Locate the cell with the specified text and output its [X, Y] center coordinate. 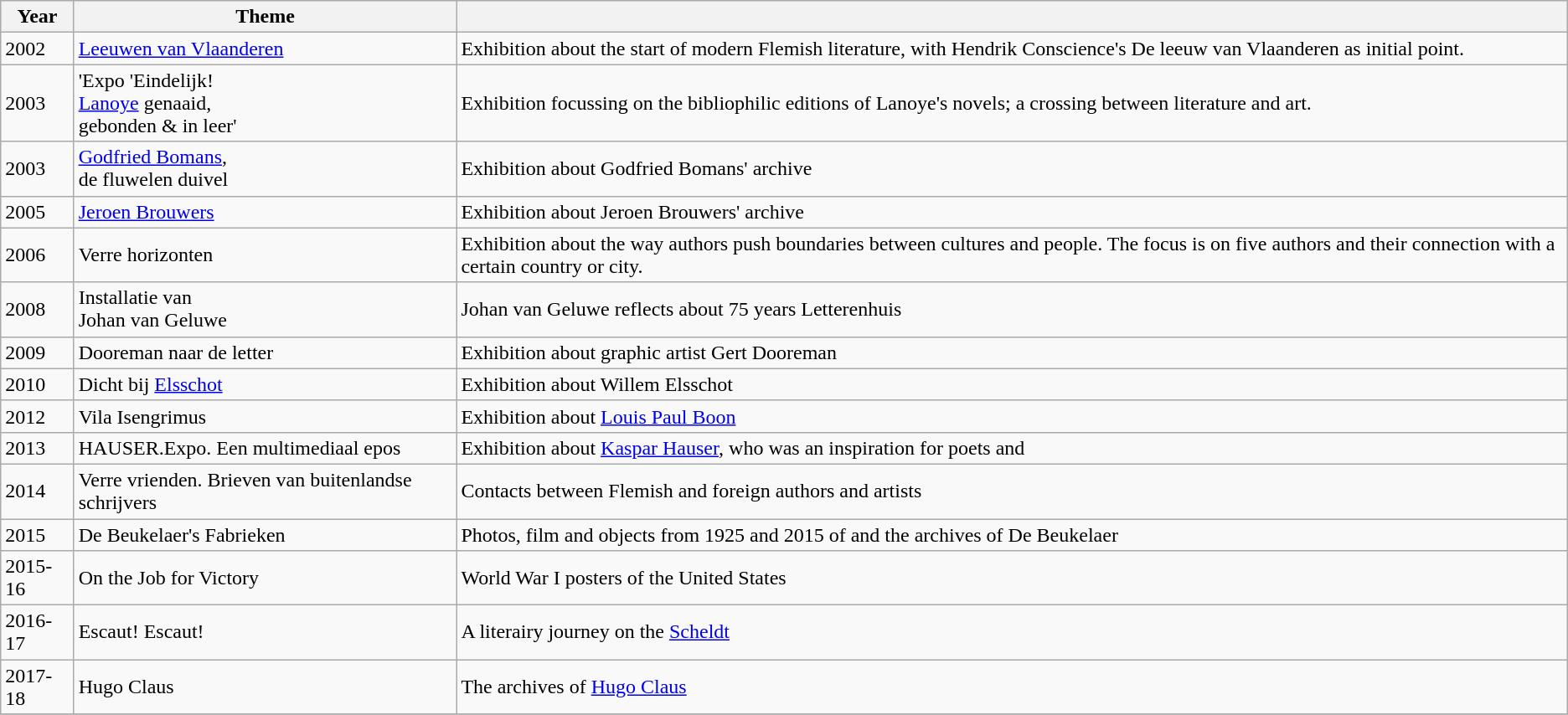
2013 [37, 448]
On the Job for Victory [265, 578]
Verre horizonten [265, 255]
Year [37, 17]
Photos, film and objects from 1925 and 2015 of and the archives of De Beukelaer [1012, 535]
'Expo 'Eindelijk! Lanoye genaaid, gebonden & in leer' [265, 103]
Exhibition about Jeroen Brouwers' archive [1012, 212]
2014 [37, 491]
Verre vrienden. Brieven van buitenlandse schrijvers [265, 491]
Exhibition about Louis Paul Boon [1012, 416]
2017-18 [37, 687]
Theme [265, 17]
Exhibition about Godfried Bomans' archive [1012, 169]
Exhibition about Kaspar Hauser, who was an inspiration for poets and [1012, 448]
The archives of Hugo Claus [1012, 687]
Exhibition focussing on the bibliophilic editions of Lanoye's novels; a crossing between literature and art. [1012, 103]
2006 [37, 255]
Exhibition about graphic artist Gert Dooreman [1012, 352]
Hugo Claus [265, 687]
HAUSER.Expo. Een multimediaal epos [265, 448]
Escaut! Escaut! [265, 633]
Installatie van Johan van Geluwe [265, 310]
Dicht bij Elsschot [265, 384]
Dooreman naar de letter [265, 352]
2012 [37, 416]
Exhibition about Willem Elsschot [1012, 384]
World War I posters of the United States [1012, 578]
Vila Isengrimus [265, 416]
Godfried Bomans, de fluwelen duivel [265, 169]
2005 [37, 212]
Contacts between Flemish and foreign authors and artists [1012, 491]
Leeuwen van Vlaanderen [265, 49]
2009 [37, 352]
A literairy journey on the Scheldt [1012, 633]
2015-16 [37, 578]
Johan van Geluwe reflects about 75 years Letterenhuis [1012, 310]
Jeroen Brouwers [265, 212]
De Beukelaer's Fabrieken [265, 535]
Exhibition about the start of modern Flemish literature, with Hendrik Conscience's De leeuw van Vlaanderen as initial point. [1012, 49]
2002 [37, 49]
2010 [37, 384]
2015 [37, 535]
2008 [37, 310]
2016-17 [37, 633]
